Identify which cell holds the provided text, then report its [X, Y] central coordinate. 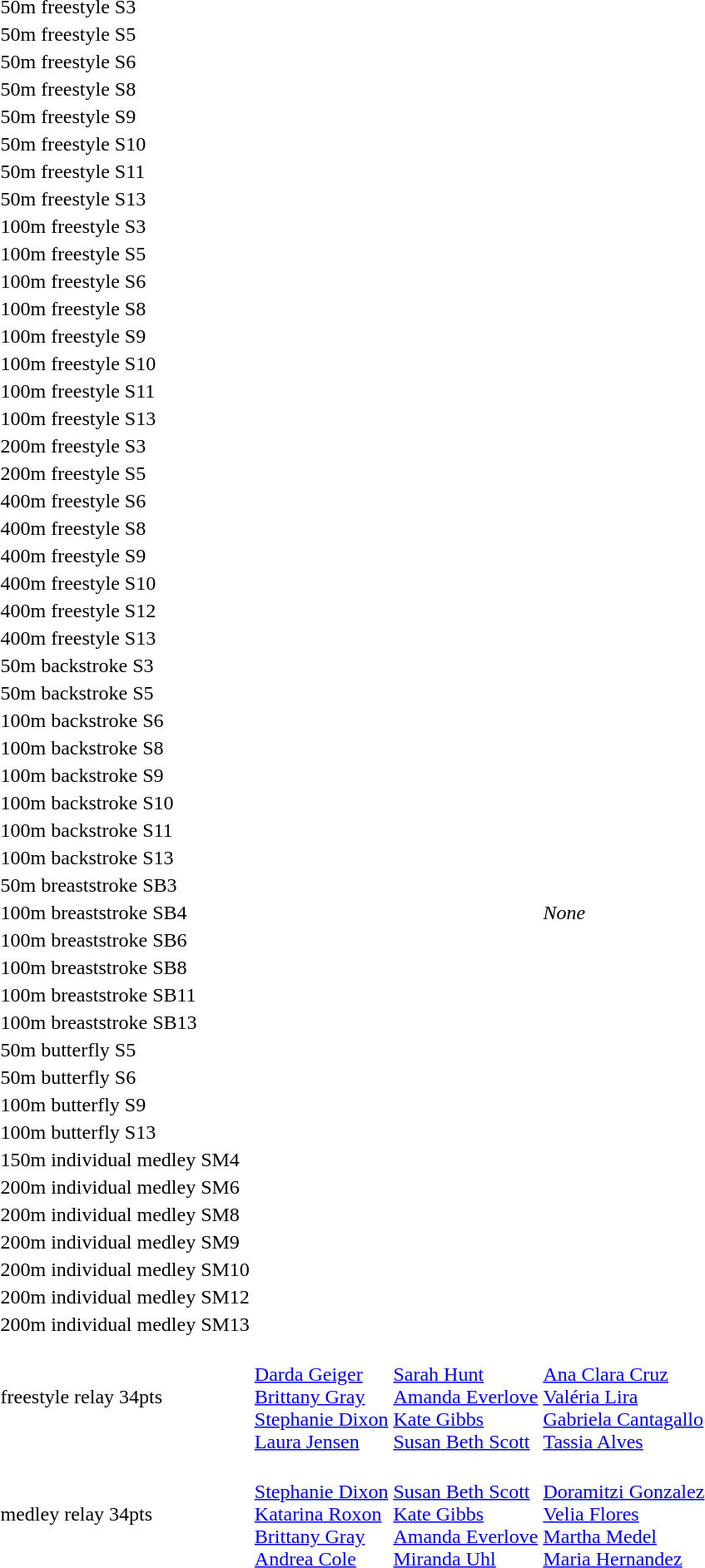
Sarah HuntAmanda EverloveKate GibbsSusan Beth Scott [466, 1397]
Darda GeigerBrittany GrayStephanie DixonLaura Jensen [321, 1397]
